Locate the cell with the specified text and output its [X, Y] center coordinate. 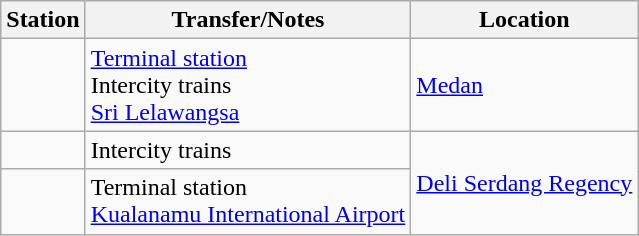
Terminal station Kualanamu International Airport [248, 202]
Deli Serdang Regency [524, 182]
Transfer/Notes [248, 20]
Medan [524, 85]
Intercity trains [248, 150]
Station [43, 20]
Terminal station Intercity trains Sri Lelawangsa [248, 85]
Location [524, 20]
